Determine the [x, y] coordinate at the center of the cell enclosing the given text.  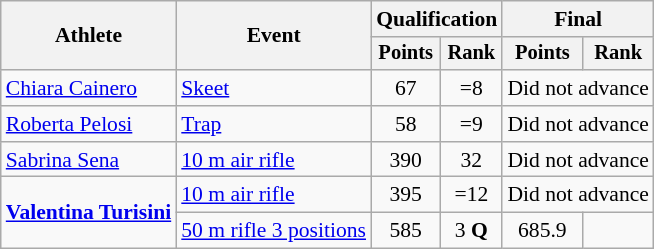
=8 [471, 88]
Sabrina Sena [89, 160]
395 [406, 195]
Final [578, 19]
=12 [471, 195]
50 m rifle 3 positions [274, 231]
3 Q [471, 231]
Skeet [274, 88]
Event [274, 36]
Chiara Cainero [89, 88]
58 [406, 124]
32 [471, 160]
Athlete [89, 36]
Qualification [436, 19]
685.9 [542, 231]
Roberta Pelosi [89, 124]
585 [406, 231]
67 [406, 88]
=9 [471, 124]
390 [406, 160]
Trap [274, 124]
Valentina Turisini [89, 212]
